Pinpoint the cell where the given text exists, returning its [X, Y] midpoint coordinate. 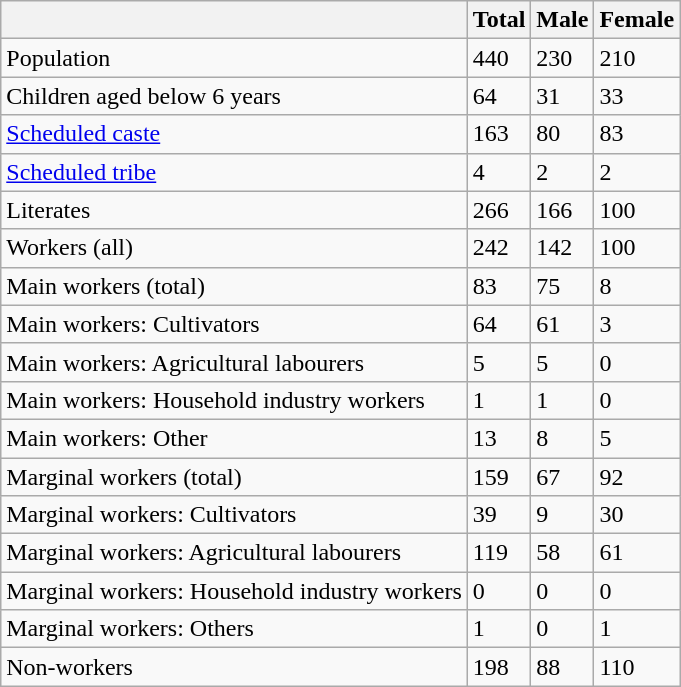
80 [562, 134]
Scheduled caste [234, 134]
13 [499, 438]
33 [637, 96]
67 [562, 477]
159 [499, 477]
9 [562, 515]
166 [562, 210]
Main workers: Cultivators [234, 324]
Literates [234, 210]
3 [637, 324]
230 [562, 58]
58 [562, 553]
Female [637, 20]
Scheduled tribe [234, 172]
Main workers: Other [234, 438]
30 [637, 515]
Non-workers [234, 667]
Workers (all) [234, 248]
Total [499, 20]
31 [562, 96]
4 [499, 172]
Marginal workers: Cultivators [234, 515]
92 [637, 477]
Population [234, 58]
Main workers: Household industry workers [234, 400]
Marginal workers: Others [234, 629]
163 [499, 134]
Children aged below 6 years [234, 96]
75 [562, 286]
440 [499, 58]
110 [637, 667]
Male [562, 20]
88 [562, 667]
266 [499, 210]
Marginal workers: Household industry workers [234, 591]
Marginal workers (total) [234, 477]
Marginal workers: Agricultural labourers [234, 553]
39 [499, 515]
Main workers (total) [234, 286]
198 [499, 667]
142 [562, 248]
210 [637, 58]
119 [499, 553]
242 [499, 248]
Main workers: Agricultural labourers [234, 362]
